Search for the cell housing the specified text and yield its [x, y] center coordinate. 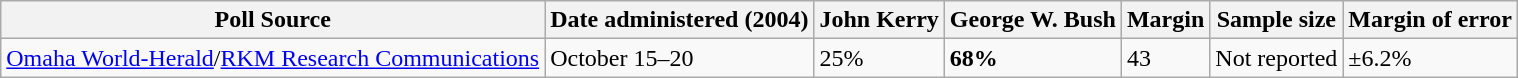
Not reported [1276, 58]
Omaha World-Herald/RKM Research Communications [273, 58]
Sample size [1276, 20]
Margin [1165, 20]
Poll Source [273, 20]
25% [879, 58]
±6.2% [1430, 58]
Date administered (2004) [680, 20]
October 15–20 [680, 58]
John Kerry [879, 20]
George W. Bush [1032, 20]
68% [1032, 58]
43 [1165, 58]
Margin of error [1430, 20]
